Identify which cell holds the provided text, then report its (x, y) central coordinate. 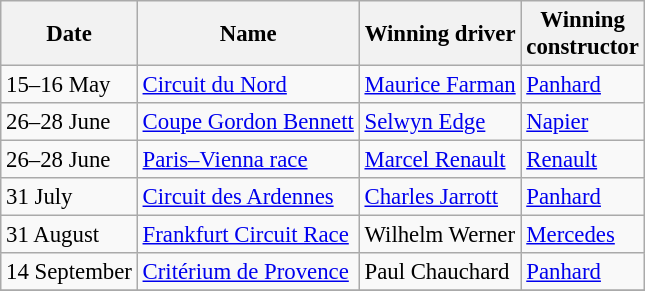
Charles Jarrott (440, 197)
Winningconstructor (582, 34)
31 July (69, 197)
Name (248, 34)
31 August (69, 235)
Napier (582, 122)
Date (69, 34)
Circuit du Nord (248, 85)
Mercedes (582, 235)
Maurice Farman (440, 85)
Winning driver (440, 34)
Paris–Vienna race (248, 160)
Wilhelm Werner (440, 235)
Coupe Gordon Bennett (248, 122)
Circuit des Ardennes (248, 197)
Renault (582, 160)
Frankfurt Circuit Race (248, 235)
Marcel Renault (440, 160)
15–16 May (69, 85)
Selwyn Edge (440, 122)
